Extract the (x, y) coordinate from the center of the cell holding the provided text.  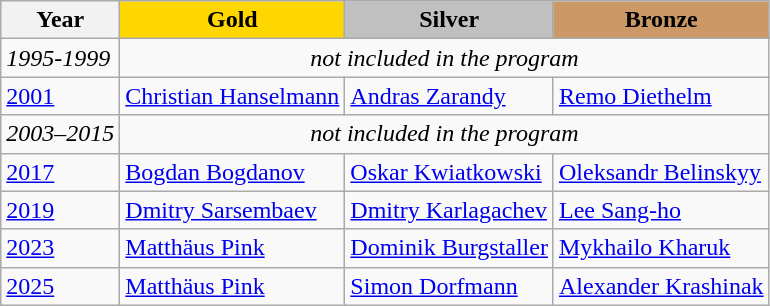
Bogdan Bogdanov (232, 172)
2001 (60, 96)
Dmitry Karlagachev (450, 210)
Gold (232, 20)
Lee Sang-ho (661, 210)
Christian Hanselmann (232, 96)
Mykhailo Kharuk (661, 248)
Silver (450, 20)
Bronze (661, 20)
2003–2015 (60, 134)
2023 (60, 248)
Oskar Kwiatkowski (450, 172)
Dominik Burgstaller (450, 248)
Dmitry Sarsembaev (232, 210)
Oleksandr Belinskyy (661, 172)
Year (60, 20)
2019 (60, 210)
Simon Dorfmann (450, 286)
2025 (60, 286)
1995-1999 (60, 58)
Andras Zarandy (450, 96)
2017 (60, 172)
Alexander Krashinak (661, 286)
Remo Diethelm (661, 96)
